Determine the (x, y) coordinate at the center of the cell enclosing the given text.  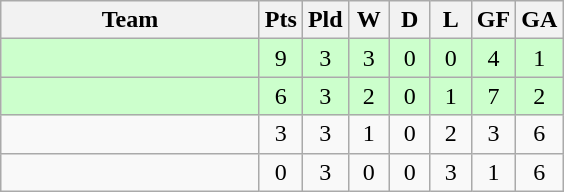
L (450, 20)
Pts (280, 20)
D (410, 20)
W (368, 20)
Team (130, 20)
Pld (325, 20)
7 (493, 96)
GF (493, 20)
9 (280, 58)
GA (540, 20)
4 (493, 58)
